For the text-containing cell, return its midpoint in [X, Y] coordinate format. 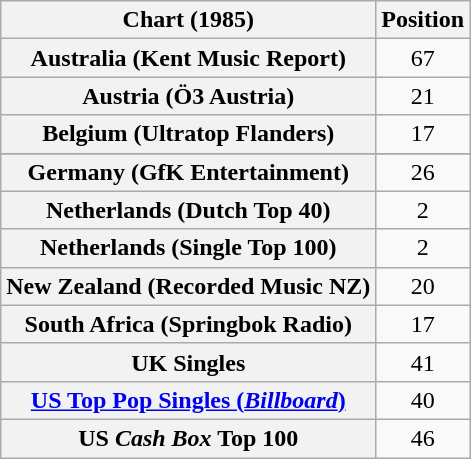
US Top Pop Singles (Billboard) [188, 400]
Belgium (Ultratop Flanders) [188, 134]
New Zealand (Recorded Music NZ) [188, 286]
26 [423, 172]
67 [423, 58]
41 [423, 362]
US Cash Box Top 100 [188, 438]
40 [423, 400]
South Africa (Springbok Radio) [188, 324]
46 [423, 438]
20 [423, 286]
UK Singles [188, 362]
Chart (1985) [188, 20]
Position [423, 20]
Australia (Kent Music Report) [188, 58]
Netherlands (Single Top 100) [188, 248]
Austria (Ö3 Austria) [188, 96]
21 [423, 96]
Netherlands (Dutch Top 40) [188, 210]
Germany (GfK Entertainment) [188, 172]
